Output the (x, y) coordinate of the center of the cell containing the given text.  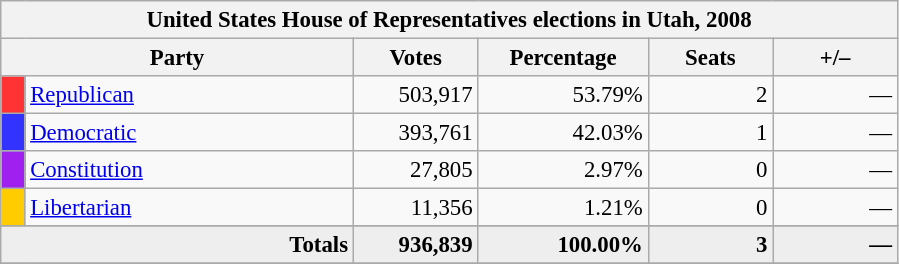
2 (710, 95)
Totals (178, 245)
2.97% (563, 170)
Percentage (563, 58)
42.03% (563, 133)
936,839 (416, 245)
1 (710, 133)
53.79% (563, 95)
Constitution (189, 170)
+/– (836, 58)
1.21% (563, 208)
Libertarian (189, 208)
3 (710, 245)
Democratic (189, 133)
Republican (189, 95)
Party (178, 58)
100.00% (563, 245)
393,761 (416, 133)
United States House of Representatives elections in Utah, 2008 (450, 20)
Votes (416, 58)
Seats (710, 58)
11,356 (416, 208)
503,917 (416, 95)
27,805 (416, 170)
